Detect which cell encompasses the target text, then output its [x, y] center coordinate. 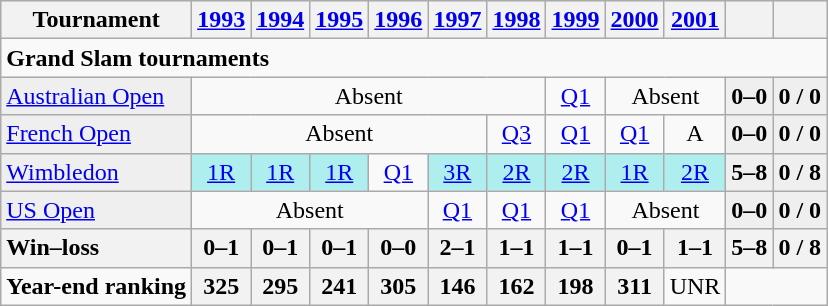
2000 [634, 20]
Year-end ranking [96, 286]
2–1 [458, 248]
1996 [398, 20]
1999 [576, 20]
Tournament [96, 20]
305 [398, 286]
1993 [222, 20]
162 [516, 286]
Q3 [516, 134]
198 [576, 286]
Australian Open [96, 96]
A [695, 134]
Grand Slam tournaments [414, 58]
1998 [516, 20]
146 [458, 286]
1995 [340, 20]
241 [340, 286]
3R [458, 172]
UNR [695, 286]
Win–loss [96, 248]
1997 [458, 20]
1994 [280, 20]
325 [222, 286]
French Open [96, 134]
Wimbledon [96, 172]
311 [634, 286]
295 [280, 286]
US Open [96, 210]
2001 [695, 20]
